Locate the cell with the specified text and output its [x, y] center coordinate. 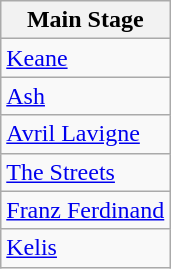
Franz Ferdinand [86, 210]
Ash [86, 96]
Avril Lavigne [86, 134]
Kelis [86, 248]
The Streets [86, 172]
Keane [86, 58]
Main Stage [86, 20]
